Search for the cell housing the specified text and yield its (x, y) center coordinate. 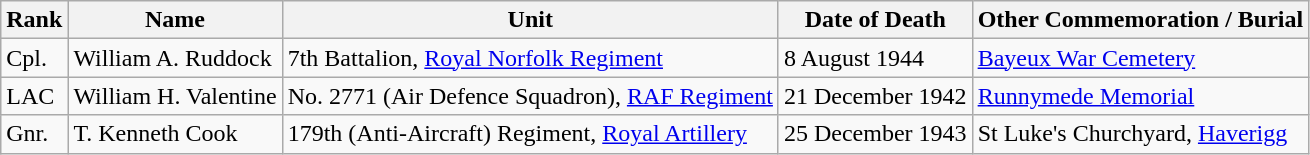
21 December 1942 (875, 96)
25 December 1943 (875, 134)
8 August 1944 (875, 58)
No. 2771 (Air Defence Squadron), RAF Regiment (530, 96)
William H. Valentine (175, 96)
St Luke's Churchyard, Haverigg (1140, 134)
179th (Anti-Aircraft) Regiment, Royal Artillery (530, 134)
Gnr. (34, 134)
Runnymede Memorial (1140, 96)
Other Commemoration / Burial (1140, 20)
LAC (34, 96)
William A. Ruddock (175, 58)
T. Kenneth Cook (175, 134)
7th Battalion, Royal Norfolk Regiment (530, 58)
Cpl. (34, 58)
Unit (530, 20)
Name (175, 20)
Rank (34, 20)
Bayeux War Cemetery (1140, 58)
Date of Death (875, 20)
